Scan for the cell matching the given text and deliver its (x, y) coordinate at center. 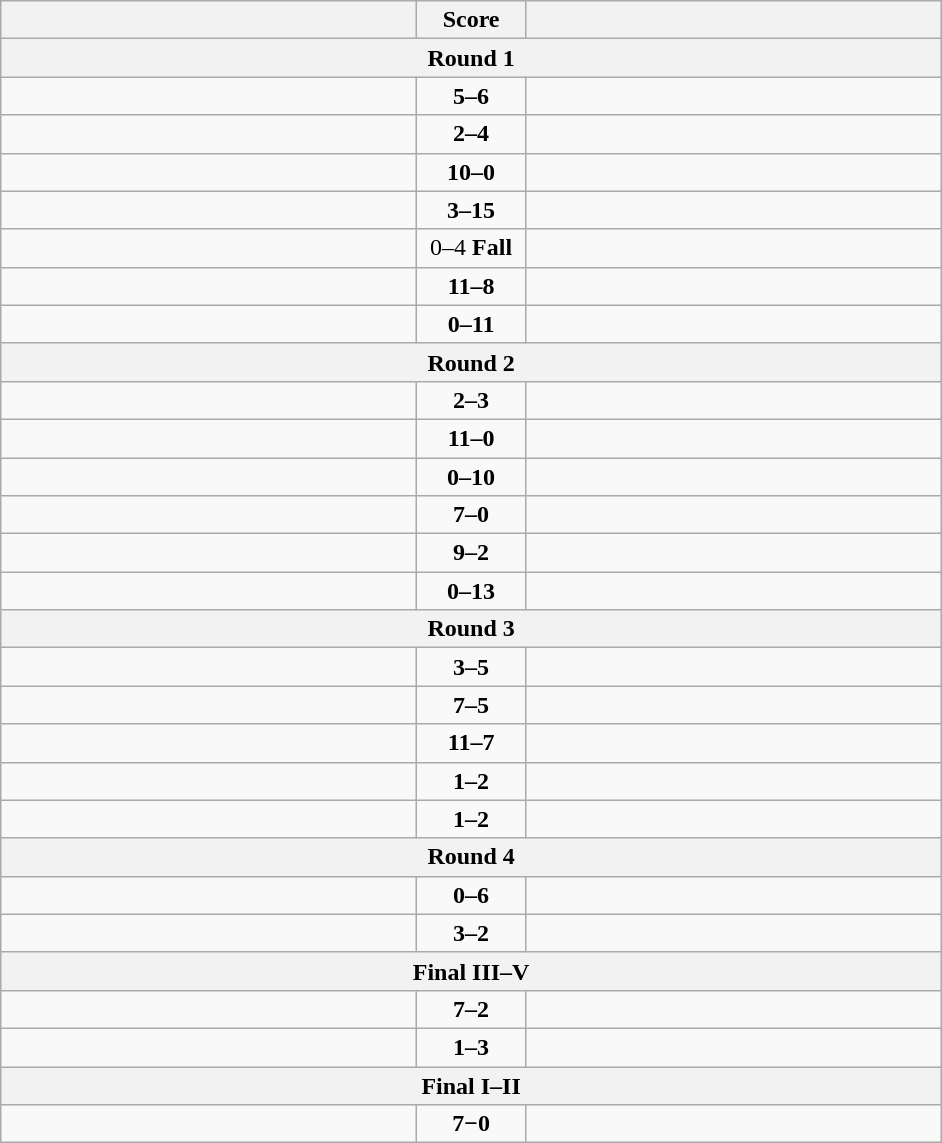
0–4 Fall (472, 248)
0–11 (472, 324)
7–0 (472, 515)
9–2 (472, 553)
Final III–V (472, 971)
Round 4 (472, 857)
0–6 (472, 895)
5–6 (472, 96)
Score (472, 20)
0–10 (472, 477)
2–3 (472, 400)
11–0 (472, 438)
7–5 (472, 705)
2–4 (472, 134)
11–8 (472, 286)
3–15 (472, 210)
7−0 (472, 1124)
Round 3 (472, 629)
3–5 (472, 667)
10–0 (472, 172)
3–2 (472, 933)
1–3 (472, 1047)
0–13 (472, 591)
Final I–II (472, 1085)
Round 2 (472, 362)
7–2 (472, 1009)
Round 1 (472, 58)
11–7 (472, 743)
